Pinpoint the cell where the given text exists, returning its [X, Y] midpoint coordinate. 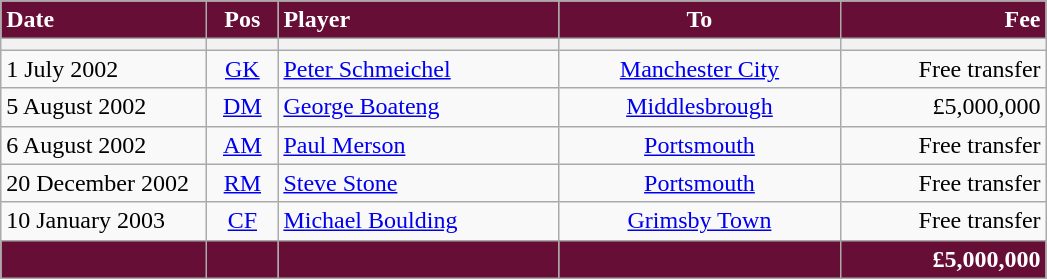
10 January 2003 [104, 221]
Peter Schmeichel [418, 69]
George Boateng [418, 107]
AM [242, 145]
Middlesbrough [700, 107]
Paul Merson [418, 145]
To [700, 20]
Manchester City [700, 69]
CF [242, 221]
Steve Stone [418, 183]
Fee [943, 20]
1 July 2002 [104, 69]
Pos [242, 20]
Grimsby Town [700, 221]
6 August 2002 [104, 145]
Date [104, 20]
GK [242, 69]
Michael Boulding [418, 221]
DM [242, 107]
5 August 2002 [104, 107]
20 December 2002 [104, 183]
Player [418, 20]
RM [242, 183]
